Identify which cell holds the provided text, then report its [x, y] central coordinate. 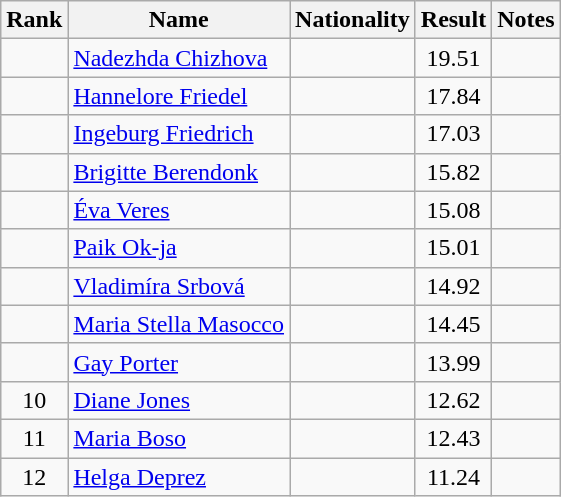
Éva Veres [179, 210]
17.84 [453, 96]
Nationality [353, 20]
Gay Porter [179, 362]
Maria Boso [179, 438]
Maria Stella Masocco [179, 324]
Ingeburg Friedrich [179, 134]
Vladimíra Srbová [179, 286]
Rank [34, 20]
11 [34, 438]
13.99 [453, 362]
Notes [526, 20]
Name [179, 20]
Result [453, 20]
Nadezhda Chizhova [179, 58]
Diane Jones [179, 400]
11.24 [453, 477]
15.08 [453, 210]
Hannelore Friedel [179, 96]
19.51 [453, 58]
12.62 [453, 400]
Helga Deprez [179, 477]
14.45 [453, 324]
12 [34, 477]
14.92 [453, 286]
12.43 [453, 438]
Paik Ok-ja [179, 248]
15.01 [453, 248]
Brigitte Berendonk [179, 172]
10 [34, 400]
15.82 [453, 172]
17.03 [453, 134]
